Determine the [x, y] coordinate at the center of the cell enclosing the given text.  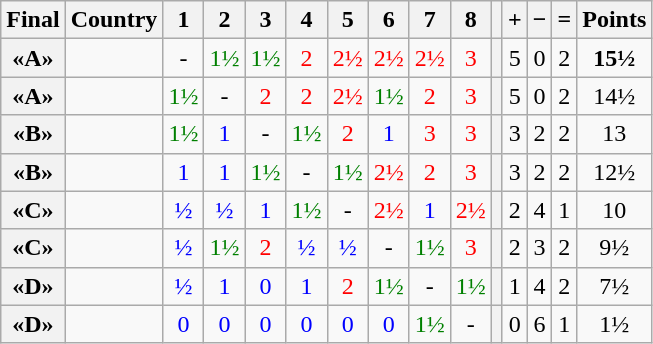
12½ [614, 172]
14½ [614, 96]
10 [614, 210]
7 [430, 20]
= [564, 20]
Country [114, 20]
+ [514, 20]
8 [470, 20]
15½ [614, 58]
Final [33, 20]
7½ [614, 286]
9½ [614, 248]
− [540, 20]
Points [614, 20]
13 [614, 134]
